Find where the given text appears and provide that cell's center as [X, Y] coordinate. 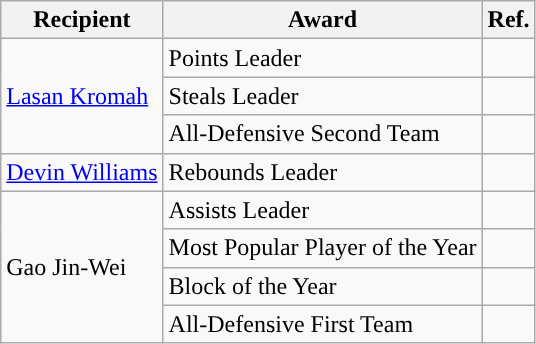
Lasan Kromah [82, 96]
Gao Jin-Wei [82, 267]
Assists Leader [322, 210]
Steals Leader [322, 96]
All-Defensive Second Team [322, 134]
Ref. [508, 20]
All-Defensive First Team [322, 324]
Award [322, 20]
Block of the Year [322, 286]
Rebounds Leader [322, 172]
Most Popular Player of the Year [322, 248]
Points Leader [322, 58]
Devin Williams [82, 172]
Recipient [82, 20]
